Capture the cell that displays the provided text and extract its [x, y] central coordinate. 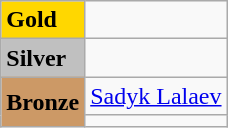
Silver [43, 58]
Sadyk Lalaev [156, 96]
Bronze [43, 102]
Gold [43, 20]
